Locate the cell with the specified text and output its (X, Y) center coordinate. 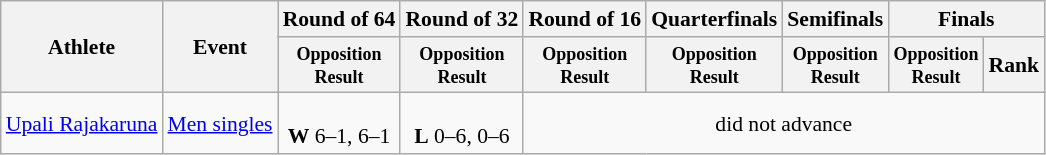
Round of 64 (340, 19)
W 6–1, 6–1 (340, 124)
Upali Rajakaruna (82, 124)
Finals (966, 19)
Semifinals (835, 19)
Rank (1014, 65)
Round of 16 (584, 19)
did not advance (784, 124)
Quarterfinals (714, 19)
Event (220, 47)
Round of 32 (462, 19)
Athlete (82, 47)
Men singles (220, 124)
L 0–6, 0–6 (462, 124)
